Determine the [X, Y] coordinate at the center of the cell enclosing the given text.  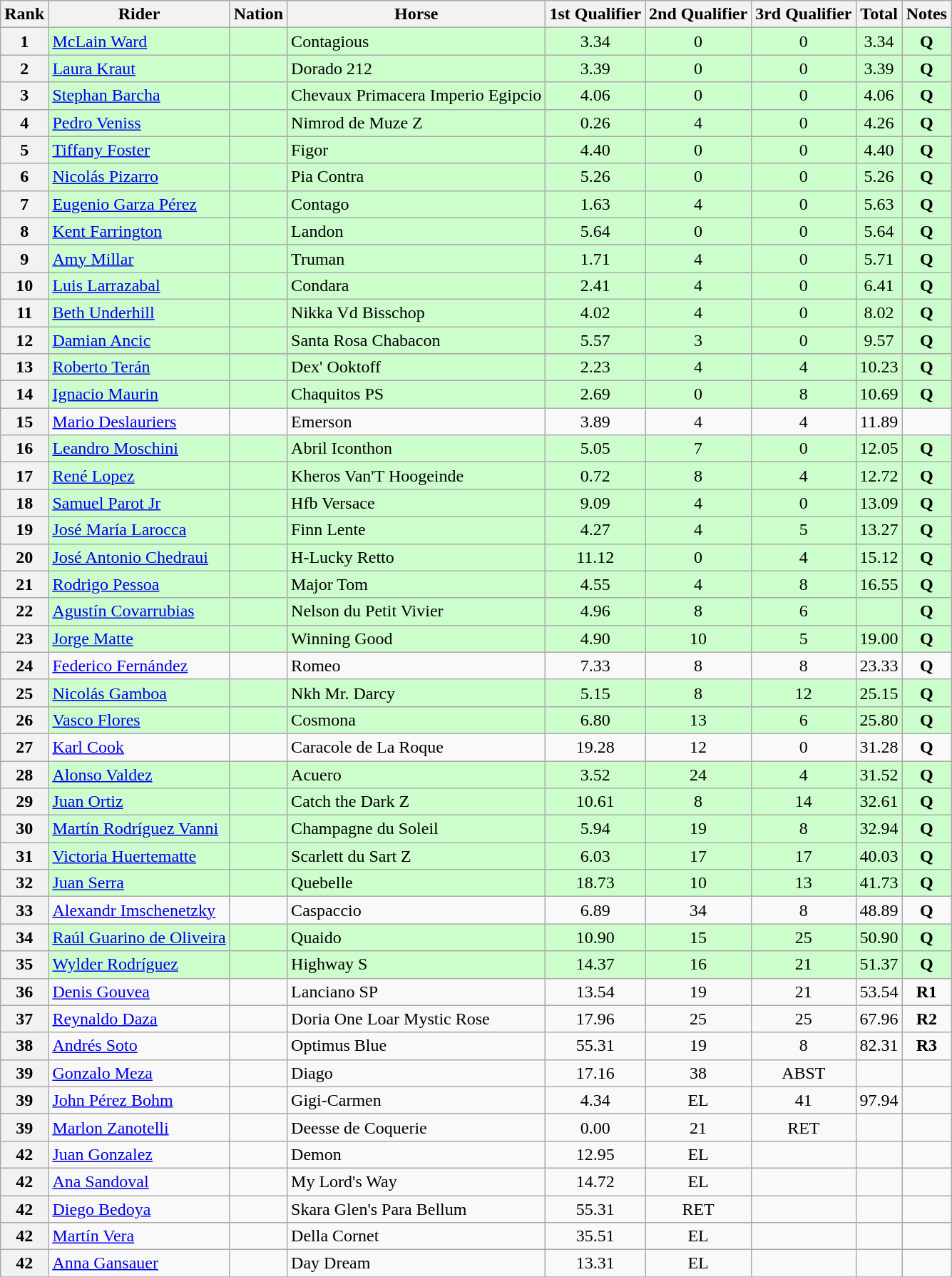
0.26 [595, 123]
12.05 [879, 449]
Cosmona [416, 720]
0.00 [595, 1127]
2.41 [595, 285]
35.51 [595, 1236]
19.00 [879, 638]
Total [879, 14]
6.41 [879, 285]
Amy Millar [139, 258]
Della Cornet [416, 1236]
5.63 [879, 204]
Contagious [416, 41]
51.37 [879, 965]
Caspaccio [416, 910]
Juan Gonzalez [139, 1154]
5.15 [595, 693]
2.23 [595, 367]
Alexandr Imschenetzky [139, 910]
16.55 [879, 584]
Champagne du Soleil [416, 829]
My Lord's Way [416, 1181]
Acuero [416, 774]
René Lopez [139, 476]
Beth Underhill [139, 312]
Emerson [416, 422]
R3 [926, 1046]
Vasco Flores [139, 720]
Gonzalo Meza [139, 1073]
12.72 [879, 476]
Nicolás Gamboa [139, 693]
Landon [416, 231]
10.69 [879, 395]
McLain Ward [139, 41]
23 [24, 638]
97.94 [879, 1100]
6.03 [595, 856]
53.54 [879, 992]
Samuel Parot Jr [139, 503]
Scarlett du Sart Z [416, 856]
17.96 [595, 1019]
Diago [416, 1073]
Dorado 212 [416, 68]
5.05 [595, 449]
14.37 [595, 965]
Nimrod de Muze Z [416, 123]
14.72 [595, 1181]
H-Lucky Retto [416, 557]
Andrés Soto [139, 1046]
11.12 [595, 557]
Demon [416, 1154]
Contago [416, 204]
10.90 [595, 937]
20 [24, 557]
11.89 [879, 422]
Raúl Guarino de Oliveira [139, 937]
9.09 [595, 503]
10.61 [595, 802]
19.28 [595, 747]
6.80 [595, 720]
3.52 [595, 774]
John Pérez Bohm [139, 1100]
Condara [416, 285]
8.02 [879, 312]
José Antonio Chedraui [139, 557]
Reynaldo Daza [139, 1019]
33 [24, 910]
Truman [416, 258]
Figor [416, 150]
Skara Glen's Para Bellum [416, 1209]
13.27 [879, 530]
40.03 [879, 856]
5.71 [879, 258]
3rd Qualifier [804, 14]
Denis Gouvea [139, 992]
Catch the Dark Z [416, 802]
R2 [926, 1019]
13.54 [595, 992]
ABST [804, 1073]
Stephan Barcha [139, 96]
Nelson du Petit Vivier [416, 611]
Wylder Rodríguez [139, 965]
2 [24, 68]
Pia Contra [416, 177]
9 [24, 258]
Doria One Loar Mystic Rose [416, 1019]
Karl Cook [139, 747]
Romeo [416, 666]
35 [24, 965]
25.15 [879, 693]
Ana Sandoval [139, 1181]
Juan Ortiz [139, 802]
18.73 [595, 883]
5.94 [595, 829]
Highway S [416, 965]
José María Larocca [139, 530]
Kheros Van'T Hoogeinde [416, 476]
Eugenio Garza Pérez [139, 204]
32.94 [879, 829]
27 [24, 747]
Nation [258, 14]
7.33 [595, 666]
41.73 [879, 883]
Gigi-Carmen [416, 1100]
Federico Fernández [139, 666]
9.57 [879, 340]
Winning Good [416, 638]
Day Dream [416, 1263]
5.57 [595, 340]
13.09 [879, 503]
Notes [926, 14]
4.27 [595, 530]
Hfb Versace [416, 503]
Nicolás Pizarro [139, 177]
12.95 [595, 1154]
2nd Qualifier [699, 14]
Leandro Moschini [139, 449]
36 [24, 992]
Diego Bedoya [139, 1209]
4.96 [595, 611]
4.55 [595, 584]
Chevaux Primacera Imperio Egipcio [416, 96]
50.90 [879, 937]
10.23 [879, 367]
26 [24, 720]
37 [24, 1019]
Abril Iconthon [416, 449]
Finn Lente [416, 530]
67.96 [879, 1019]
48.89 [879, 910]
Chaquitos PS [416, 395]
Damian Ancic [139, 340]
4.02 [595, 312]
1.63 [595, 204]
Martín Rodríguez Vanni [139, 829]
1.71 [595, 258]
Luis Larrazabal [139, 285]
Victoria Huertematte [139, 856]
Caracole de La Roque [416, 747]
13.31 [595, 1263]
23.33 [879, 666]
11 [24, 312]
Laura Kraut [139, 68]
Major Tom [416, 584]
Santa Rosa Chabacon [416, 340]
4.26 [879, 123]
Rank [24, 14]
4.34 [595, 1100]
31 [24, 856]
Juan Serra [139, 883]
4.90 [595, 638]
Martín Vera [139, 1236]
Marlon Zanotelli [139, 1127]
Optimus Blue [416, 1046]
Horse [416, 14]
Dex' Ooktoff [416, 367]
Quebelle [416, 883]
1st Qualifier [595, 14]
0.72 [595, 476]
Nkh Mr. Darcy [416, 693]
Pedro Veniss [139, 123]
Alonso Valdez [139, 774]
Nikka Vd Bisschop [416, 312]
R1 [926, 992]
25.80 [879, 720]
31.52 [879, 774]
Lanciano SP [416, 992]
6.89 [595, 910]
30 [24, 829]
15.12 [879, 557]
29 [24, 802]
Mario Deslauriers [139, 422]
Rider [139, 14]
Ignacio Maurin [139, 395]
Jorge Matte [139, 638]
Quaido [416, 937]
28 [24, 774]
Agustín Covarrubias [139, 611]
3.89 [595, 422]
17.16 [595, 1073]
82.31 [879, 1046]
32 [24, 883]
31.28 [879, 747]
Tiffany Foster [139, 150]
22 [24, 611]
18 [24, 503]
32.61 [879, 802]
41 [804, 1100]
1 [24, 41]
Rodrigo Pessoa [139, 584]
Roberto Terán [139, 367]
Anna Gansauer [139, 1263]
Kent Farrington [139, 231]
Deesse de Coquerie [416, 1127]
2.69 [595, 395]
